Return the [x, y] coordinate for the center point of the cell that contains the specified text.  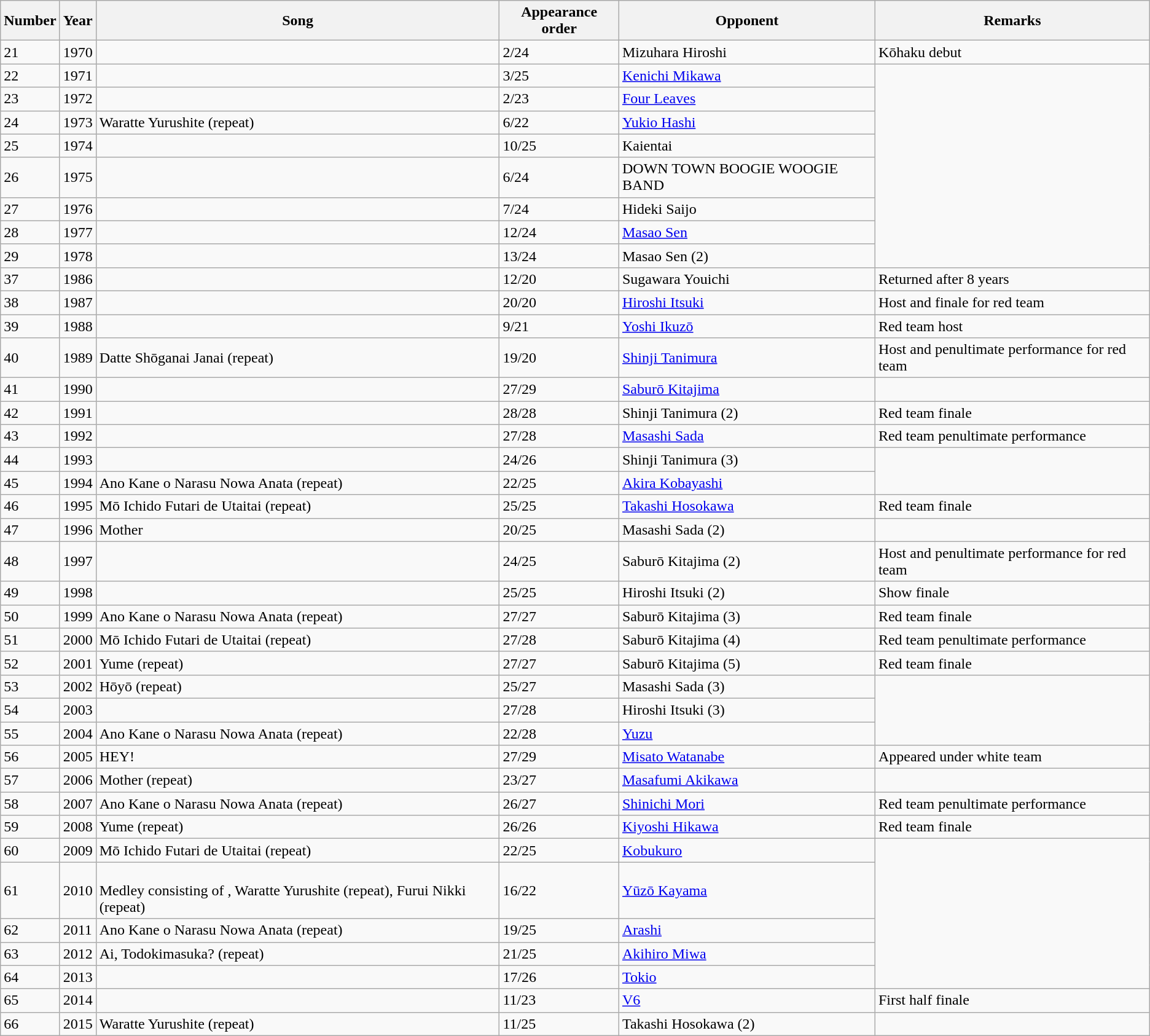
64 [30, 977]
39 [30, 326]
40 [30, 358]
Saburō Kitajima [747, 390]
2008 [77, 827]
Appearance order [559, 21]
2000 [77, 640]
Ai, Todokimasuka? (repeat) [297, 954]
2010 [77, 890]
1971 [77, 76]
2007 [77, 804]
Kōhaku debut [1012, 52]
19/25 [559, 930]
22/28 [559, 733]
V6 [747, 1000]
1995 [77, 506]
21/25 [559, 954]
Show finale [1012, 593]
59 [30, 827]
2004 [77, 733]
Mother (repeat) [297, 780]
56 [30, 757]
Kaientai [747, 146]
Masao Sen (2) [747, 256]
2/24 [559, 52]
1976 [77, 209]
58 [30, 804]
41 [30, 390]
19/20 [559, 358]
Yūzō Kayama [747, 890]
Red team host [1012, 326]
62 [30, 930]
Hideki Saijo [747, 209]
1974 [77, 146]
2013 [77, 977]
63 [30, 954]
1975 [77, 177]
Yukio Hashi [747, 122]
65 [30, 1000]
28 [30, 232]
2012 [77, 954]
Saburō Kitajima (2) [747, 562]
24/26 [559, 460]
1989 [77, 358]
Remarks [1012, 21]
43 [30, 436]
1972 [77, 99]
23/27 [559, 780]
Mizuhara Hiroshi [747, 52]
Hiroshi Itsuki [747, 302]
22 [30, 76]
26/26 [559, 827]
1994 [77, 483]
Song [297, 21]
Hōyō (repeat) [297, 686]
1997 [77, 562]
1986 [77, 279]
23 [30, 99]
25 [30, 146]
2003 [77, 710]
25/27 [559, 686]
Medley consisting of , Waratte Yurushite (repeat), Furui Nikki (repeat) [297, 890]
Misato Watanabe [747, 757]
Host and finale for red team [1012, 302]
2001 [77, 663]
HEY! [297, 757]
26 [30, 177]
1990 [77, 390]
2005 [77, 757]
Returned after 8 years [1012, 279]
24/25 [559, 562]
7/24 [559, 209]
Masao Sen [747, 232]
Arashi [747, 930]
55 [30, 733]
17/26 [559, 977]
1993 [77, 460]
61 [30, 890]
Yuzu [747, 733]
10/25 [559, 146]
Masashi Sada [747, 436]
29 [30, 256]
51 [30, 640]
Sugawara Youichi [747, 279]
50 [30, 616]
12/20 [559, 279]
1987 [77, 302]
2015 [77, 1024]
Takashi Hosokawa [747, 506]
53 [30, 686]
Shinji Tanimura (2) [747, 413]
Datte Shōganai Janai (repeat) [297, 358]
9/21 [559, 326]
Kobukuro [747, 850]
Saburō Kitajima (4) [747, 640]
46 [30, 506]
45 [30, 483]
6/22 [559, 122]
DOWN TOWN BOOGIE WOOGIE BAND [747, 177]
Masashi Sada (2) [747, 530]
2009 [77, 850]
Akira Kobayashi [747, 483]
Yoshi Ikuzō [747, 326]
2006 [77, 780]
1999 [77, 616]
54 [30, 710]
11/23 [559, 1000]
Masashi Sada (3) [747, 686]
21 [30, 52]
Saburō Kitajima (3) [747, 616]
Shinichi Mori [747, 804]
6/24 [559, 177]
Kenichi Mikawa [747, 76]
1973 [77, 122]
37 [30, 279]
13/24 [559, 256]
2014 [77, 1000]
20/25 [559, 530]
1991 [77, 413]
44 [30, 460]
First half finale [1012, 1000]
1992 [77, 436]
26/27 [559, 804]
1977 [77, 232]
57 [30, 780]
Number [30, 21]
Kiyoshi Hikawa [747, 827]
1998 [77, 593]
52 [30, 663]
Hiroshi Itsuki (2) [747, 593]
Shinji Tanimura [747, 358]
47 [30, 530]
16/22 [559, 890]
60 [30, 850]
42 [30, 413]
Four Leaves [747, 99]
28/28 [559, 413]
Akihiro Miwa [747, 954]
Masafumi Akikawa [747, 780]
2011 [77, 930]
Opponent [747, 21]
Year [77, 21]
3/25 [559, 76]
Saburō Kitajima (5) [747, 663]
1970 [77, 52]
11/25 [559, 1024]
27 [30, 209]
20/20 [559, 302]
1996 [77, 530]
2002 [77, 686]
1988 [77, 326]
Takashi Hosokawa (2) [747, 1024]
49 [30, 593]
Hiroshi Itsuki (3) [747, 710]
66 [30, 1024]
Mother [297, 530]
2/23 [559, 99]
Tokio [747, 977]
38 [30, 302]
1978 [77, 256]
12/24 [559, 232]
24 [30, 122]
Shinji Tanimura (3) [747, 460]
Appeared under white team [1012, 757]
48 [30, 562]
